Locate the cell with the specified text and output its (x, y) center coordinate. 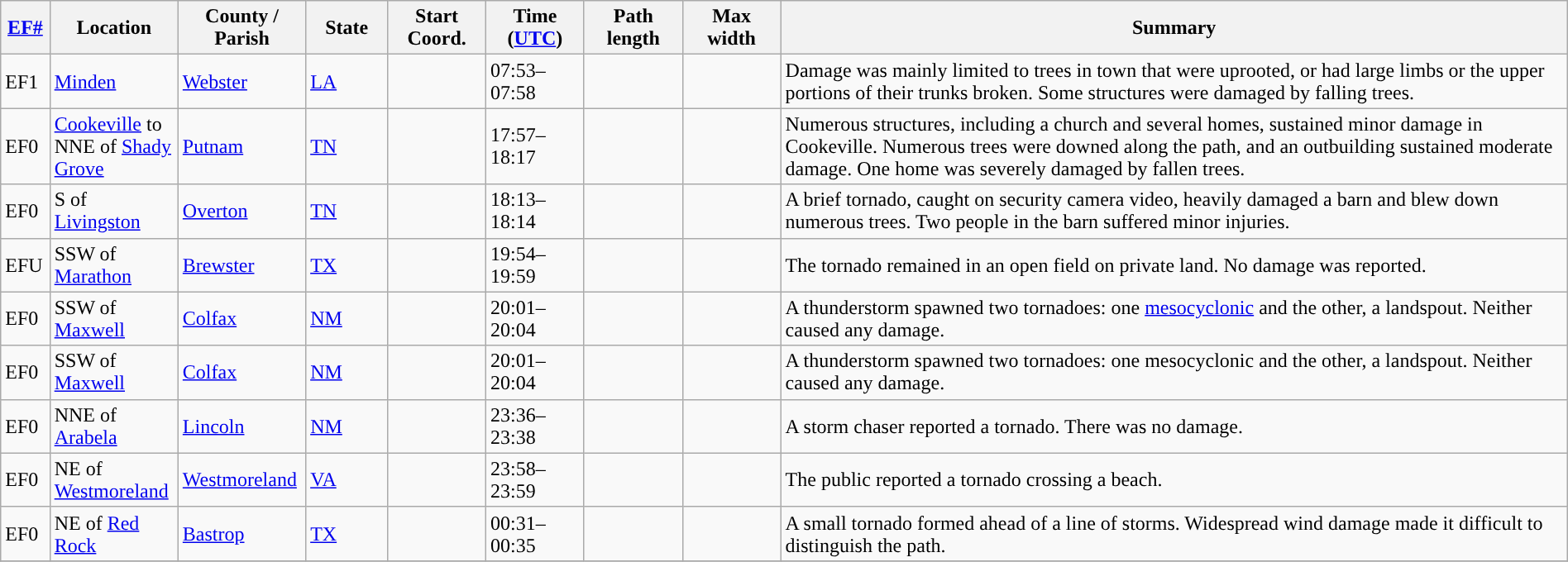
A storm chaser reported a tornado. There was no damage. (1174, 426)
LA (347, 81)
Westmoreland (241, 479)
A small tornado formed ahead of a line of storms. Widespread wind damage made it difficult to distinguish the path. (1174, 534)
The public reported a tornado crossing a beach. (1174, 479)
00:31–00:35 (536, 534)
Webster (241, 81)
Max width (731, 28)
S of Livingston (114, 212)
EF1 (25, 81)
NE of Red Rock (114, 534)
19:54–19:59 (536, 264)
17:57–18:17 (536, 146)
State (347, 28)
Putnam (241, 146)
Start Coord. (437, 28)
VA (347, 479)
Summary (1174, 28)
The tornado remained in an open field on private land. No damage was reported. (1174, 264)
NE of Westmoreland (114, 479)
18:13–18:14 (536, 212)
Location (114, 28)
Lincoln (241, 426)
23:58–23:59 (536, 479)
Overton (241, 212)
Minden (114, 81)
NNE of Arabela (114, 426)
SSW of Marathon (114, 264)
Brewster (241, 264)
County / Parish (241, 28)
EF# (25, 28)
EFU (25, 264)
23:36–23:38 (536, 426)
07:53–07:58 (536, 81)
Cookeville to NNE of Shady Grove (114, 146)
Bastrop (241, 534)
Time (UTC) (536, 28)
Path length (633, 28)
